Output the (X, Y) coordinate of the center of the cell containing the given text.  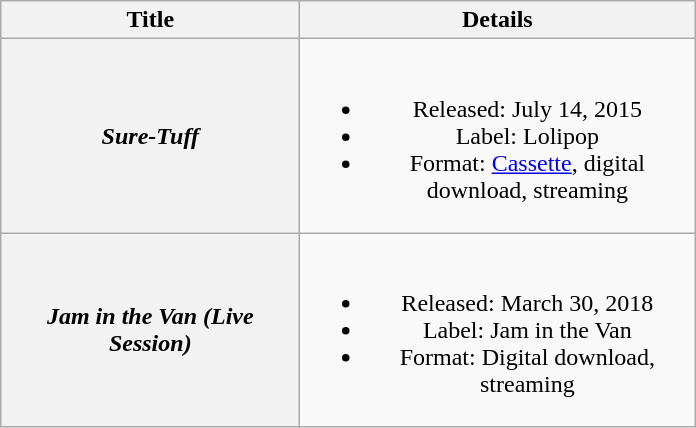
Released: March 30, 2018Label: Jam in the VanFormat: Digital download, streaming (498, 330)
Jam in the Van (Live Session) (150, 330)
Released: July 14, 2015Label: LolipopFormat: Cassette, digital download, streaming (498, 136)
Details (498, 20)
Sure-Tuff (150, 136)
Title (150, 20)
